Scan for the cell matching the given text and deliver its [X, Y] coordinate at center. 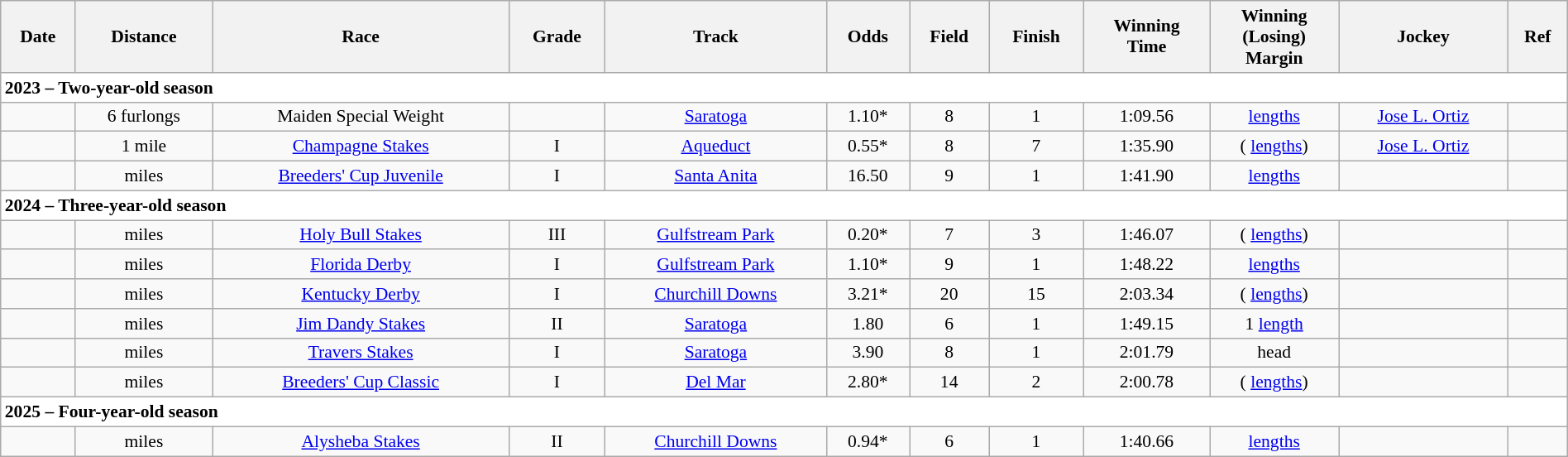
Champagne Stakes [361, 147]
Jockey [1424, 36]
2024 – Three-year-old season [784, 205]
Grade [557, 36]
3 [1037, 235]
1:35.90 [1146, 147]
2023 – Two-year-old season [784, 88]
15 [1037, 294]
Kentucky Derby [361, 294]
2 [1037, 382]
1:49.15 [1146, 324]
Maiden Special Weight [361, 117]
Aqueduct [716, 147]
20 [949, 294]
14 [949, 382]
Breeders' Cup Juvenile [361, 176]
6 furlongs [144, 117]
Race [361, 36]
Field [949, 36]
2:01.79 [1146, 353]
1 length [1274, 324]
Jim Dandy Stakes [361, 324]
0.94* [868, 441]
2.80* [868, 382]
1.80 [868, 324]
Breeders' Cup Classic [361, 382]
0.55* [868, 147]
3.21* [868, 294]
III [557, 235]
2:03.34 [1146, 294]
Santa Anita [716, 176]
Holy Bull Stakes [361, 235]
2:00.78 [1146, 382]
Finish [1037, 36]
1 mile [144, 147]
3.90 [868, 353]
1:46.07 [1146, 235]
Date [38, 36]
Alysheba Stakes [361, 441]
head [1274, 353]
Travers Stakes [361, 353]
Del Mar [716, 382]
1:41.90 [1146, 176]
Track [716, 36]
1:48.22 [1146, 265]
Florida Derby [361, 265]
1:40.66 [1146, 441]
1:09.56 [1146, 117]
WinningTime [1146, 36]
Distance [144, 36]
16.50 [868, 176]
Winning(Losing)Margin [1274, 36]
0.20* [868, 235]
2025 – Four-year-old season [784, 412]
Odds [868, 36]
Ref [1537, 36]
